Output the [X, Y] coordinate of the center of the cell containing the given text.  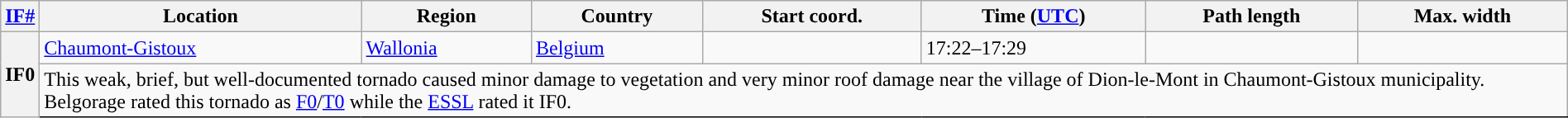
Time (UTC) [1034, 17]
Location [200, 17]
Wallonia [447, 48]
Path length [1251, 17]
Belgium [617, 48]
Chaumont-Gistoux [200, 48]
Region [447, 17]
Country [617, 17]
IF# [20, 17]
Start coord. [812, 17]
Max. width [1463, 17]
17:22–17:29 [1034, 48]
IF0 [20, 74]
